Extract the (x, y) coordinate from the center of the cell holding the provided text.  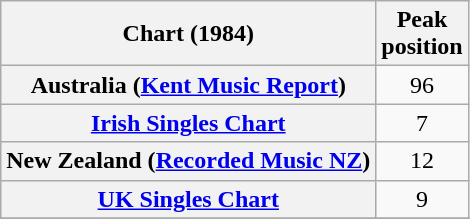
96 (422, 85)
12 (422, 161)
7 (422, 123)
UK Singles Chart (188, 199)
Australia (Kent Music Report) (188, 85)
Irish Singles Chart (188, 123)
9 (422, 199)
Peakposition (422, 34)
Chart (1984) (188, 34)
New Zealand (Recorded Music NZ) (188, 161)
